Scan for the cell matching the given text and deliver its (X, Y) coordinate at center. 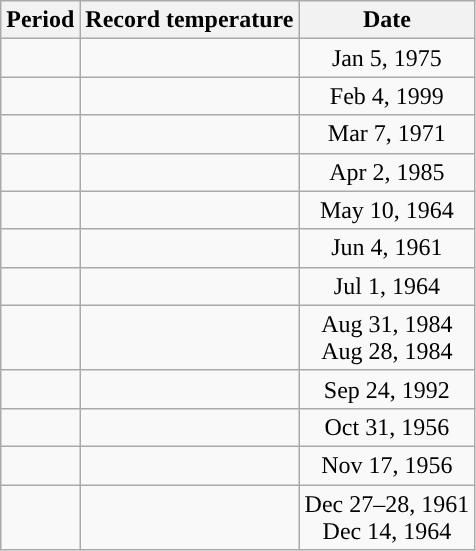
Sep 24, 1992 (387, 389)
May 10, 1964 (387, 210)
Feb 4, 1999 (387, 96)
Record temperature (190, 20)
Oct 31, 1956 (387, 427)
Apr 2, 1985 (387, 172)
Nov 17, 1956 (387, 465)
Dec 27–28, 1961Dec 14, 1964 (387, 516)
Jan 5, 1975 (387, 58)
Jul 1, 1964 (387, 286)
Aug 31, 1984Aug 28, 1984 (387, 338)
Date (387, 20)
Period (40, 20)
Mar 7, 1971 (387, 134)
Jun 4, 1961 (387, 248)
